Output the (x, y) coordinate of the center of the cell containing the given text.  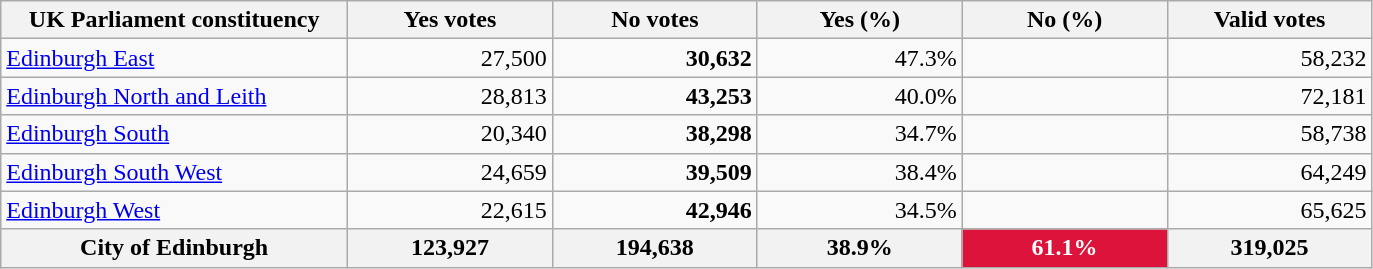
Yes (%) (860, 20)
38.9% (860, 248)
City of Edinburgh (174, 248)
61.1% (1064, 248)
39,509 (654, 172)
65,625 (1270, 210)
20,340 (450, 134)
24,659 (450, 172)
64,249 (1270, 172)
Edinburgh North and Leith (174, 96)
No (%) (1064, 20)
Edinburgh East (174, 58)
34.7% (860, 134)
Edinburgh West (174, 210)
Yes votes (450, 20)
28,813 (450, 96)
38,298 (654, 134)
42,946 (654, 210)
30,632 (654, 58)
43,253 (654, 96)
123,927 (450, 248)
38.4% (860, 172)
58,738 (1270, 134)
47.3% (860, 58)
194,638 (654, 248)
UK Parliament constituency (174, 20)
22,615 (450, 210)
No votes (654, 20)
Edinburgh South (174, 134)
319,025 (1270, 248)
58,232 (1270, 58)
72,181 (1270, 96)
Edinburgh South West (174, 172)
Valid votes (1270, 20)
27,500 (450, 58)
40.0% (860, 96)
34.5% (860, 210)
